Detect which cell encompasses the target text, then output its (x, y) center coordinate. 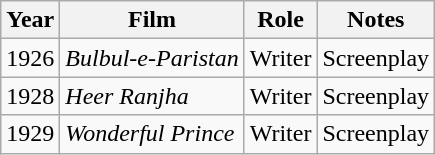
1929 (30, 134)
Film (152, 20)
Bulbul-e-Paristan (152, 58)
Role (280, 20)
Year (30, 20)
Wonderful Prince (152, 134)
Notes (376, 20)
Heer Ranjha (152, 96)
1926 (30, 58)
1928 (30, 96)
